Locate the cell with the specified text and output its [x, y] center coordinate. 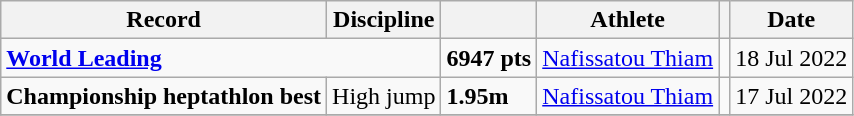
High jump [384, 96]
Record [164, 20]
Athlete [628, 20]
18 Jul 2022 [792, 58]
World Leading [221, 58]
1.95m [489, 96]
Discipline [384, 20]
Date [792, 20]
17 Jul 2022 [792, 96]
6947 pts [489, 58]
Championship heptathlon best [164, 96]
